Identify which cell holds the provided text, then report its [x, y] central coordinate. 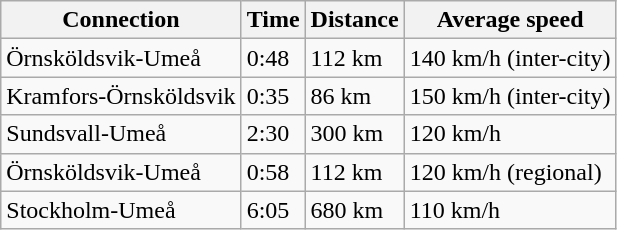
300 km [354, 134]
0:58 [273, 172]
120 km/h (regional) [510, 172]
680 km [354, 210]
120 km/h [510, 134]
110 km/h [510, 210]
150 km/h (inter-city) [510, 96]
Average speed [510, 20]
Sundsvall-Umeå [121, 134]
Kramfors-Örnsköldsvik [121, 96]
Stockholm-Umeå [121, 210]
86 km [354, 96]
6:05 [273, 210]
0:35 [273, 96]
140 km/h (inter-city) [510, 58]
Distance [354, 20]
0:48 [273, 58]
Connection [121, 20]
Time [273, 20]
2:30 [273, 134]
